Provide the [x, y] coordinate of the cell's center where the given text is located.  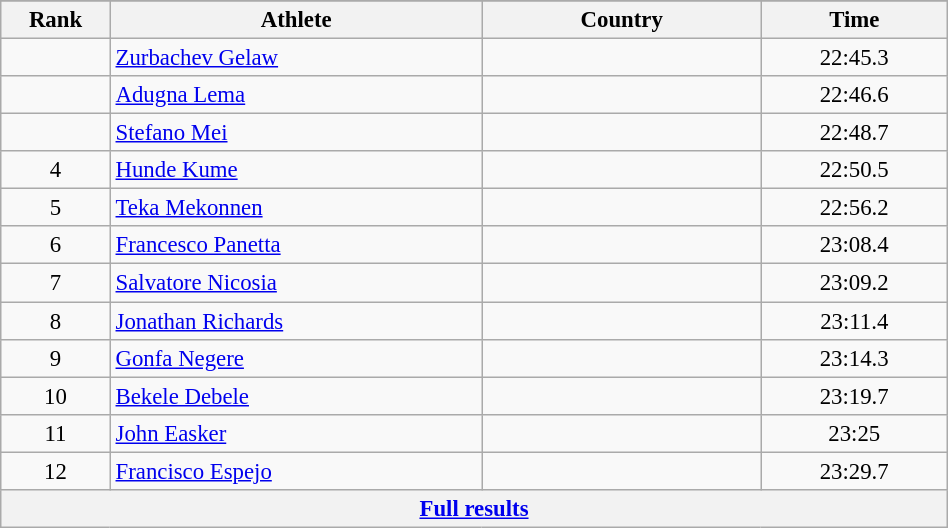
6 [56, 245]
11 [56, 433]
Gonfa Negere [296, 358]
12 [56, 471]
9 [56, 358]
23:14.3 [854, 358]
Zurbachev Gelaw [296, 58]
23:11.4 [854, 321]
Time [854, 20]
Jonathan Richards [296, 321]
Country [622, 20]
Francesco Panetta [296, 245]
Teka Mekonnen [296, 208]
22:46.6 [854, 95]
Salvatore Nicosia [296, 283]
22:56.2 [854, 208]
Rank [56, 20]
Adugna Lema [296, 95]
John Easker [296, 433]
23:19.7 [854, 396]
22:50.5 [854, 170]
8 [56, 321]
22:45.3 [854, 58]
Hunde Kume [296, 170]
23:09.2 [854, 283]
5 [56, 208]
Stefano Mei [296, 133]
23:08.4 [854, 245]
Athlete [296, 20]
Bekele Debele [296, 396]
7 [56, 283]
Francisco Espejo [296, 471]
23:29.7 [854, 471]
23:25 [854, 433]
10 [56, 396]
Full results [474, 509]
22:48.7 [854, 133]
4 [56, 170]
